For the text-containing cell, return its midpoint in [x, y] coordinate format. 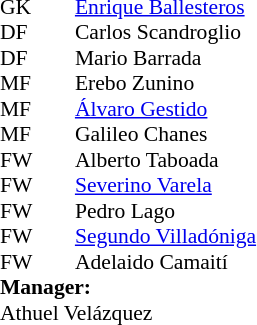
Mario Barrada [166, 58]
Carlos Scandroglio [166, 33]
Erebo Zunino [166, 83]
Severino Varela [166, 185]
Galileo Chanes [166, 135]
Pedro Lago [166, 211]
Alberto Taboada [166, 160]
Manager: [128, 287]
Álvaro Gestido [166, 109]
Adelaido Camaití [166, 262]
Segundo Villadóniga [166, 237]
